Find where the given text appears and provide that cell's center as [X, Y] coordinate. 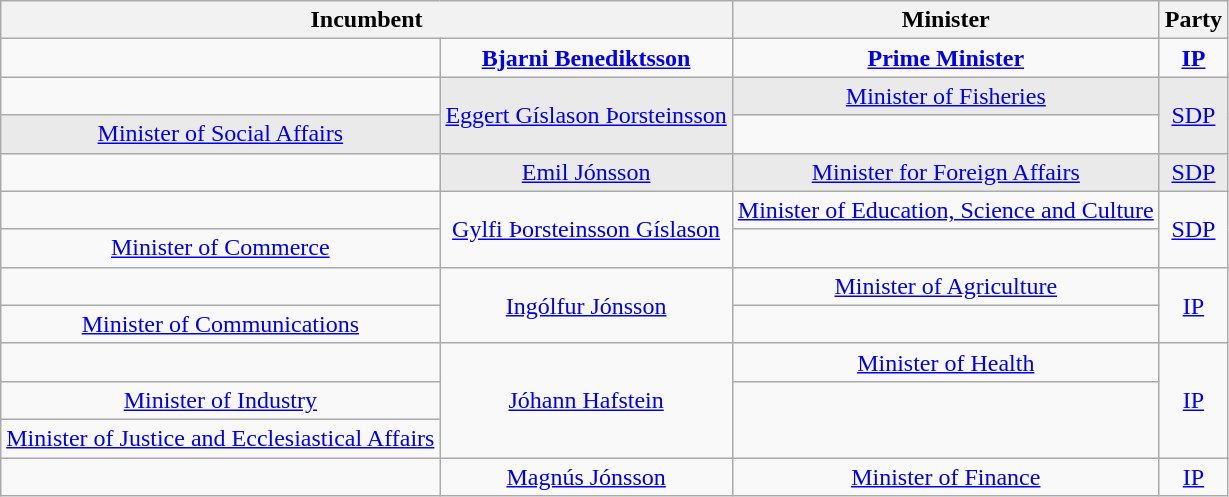
Minister of Communications [220, 324]
Gylfi Þorsteinsson Gíslason [586, 229]
Minister of Social Affairs [220, 134]
Eggert Gíslason Þorsteinsson [586, 115]
Jóhann Hafstein [586, 400]
Magnús Jónsson [586, 477]
Minister of Health [946, 362]
Prime Minister [946, 58]
Minister of Commerce [220, 248]
Bjarni Benediktsson [586, 58]
Minister of Fisheries [946, 96]
Minister of Finance [946, 477]
Minister [946, 20]
Minister of Justice and Ecclesiastical Affairs [220, 438]
Minister of Education, Science and Culture [946, 210]
Ingólfur Jónsson [586, 305]
Incumbent [367, 20]
Party [1193, 20]
Minister for Foreign Affairs [946, 172]
Emil Jónsson [586, 172]
Minister of Industry [220, 400]
Minister of Agriculture [946, 286]
